Output the [x, y] coordinate of the center of the cell containing the given text.  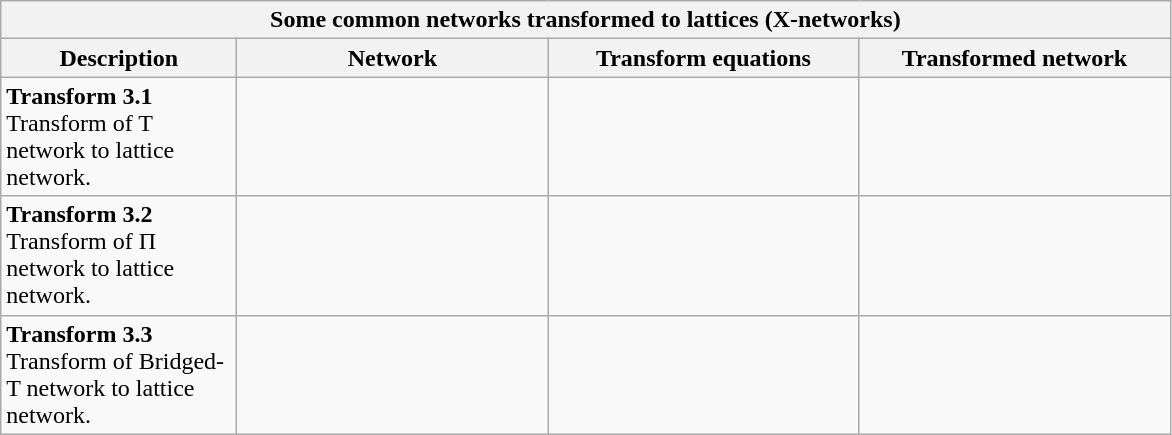
Transform 3.3Transform of Bridged-T network to lattice network. [119, 374]
Transformed network [1014, 58]
Transform 3.1Transform of T network to lattice network. [119, 136]
Some common networks transformed to lattices (X-networks) [586, 20]
Transform 3.2Transform of Π network to lattice network. [119, 256]
Description [119, 58]
Network [392, 58]
Transform equations [704, 58]
